Determine the [X, Y] coordinate at the center of the cell enclosing the given text.  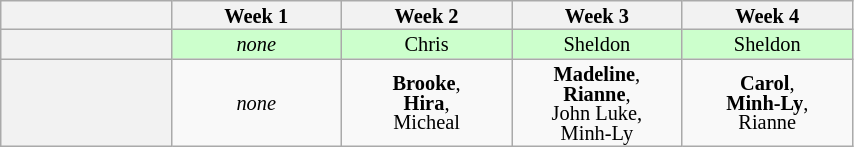
Brooke,Hira,Micheal [426, 103]
Chris [426, 44]
Week 1 [256, 14]
Week 2 [426, 14]
Week 3 [597, 14]
Madeline,Rianne,John Luke,Minh-Ly [597, 103]
Carol,Minh-Ly,Rianne [767, 103]
Week 4 [767, 14]
